Scan for the cell matching the given text and deliver its [X, Y] coordinate at center. 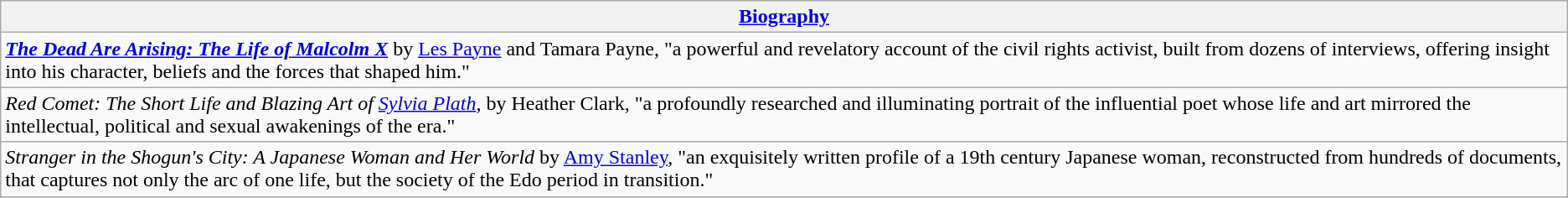
Biography [784, 17]
